Return the [x, y] coordinate for the center point of the cell that contains the specified text.  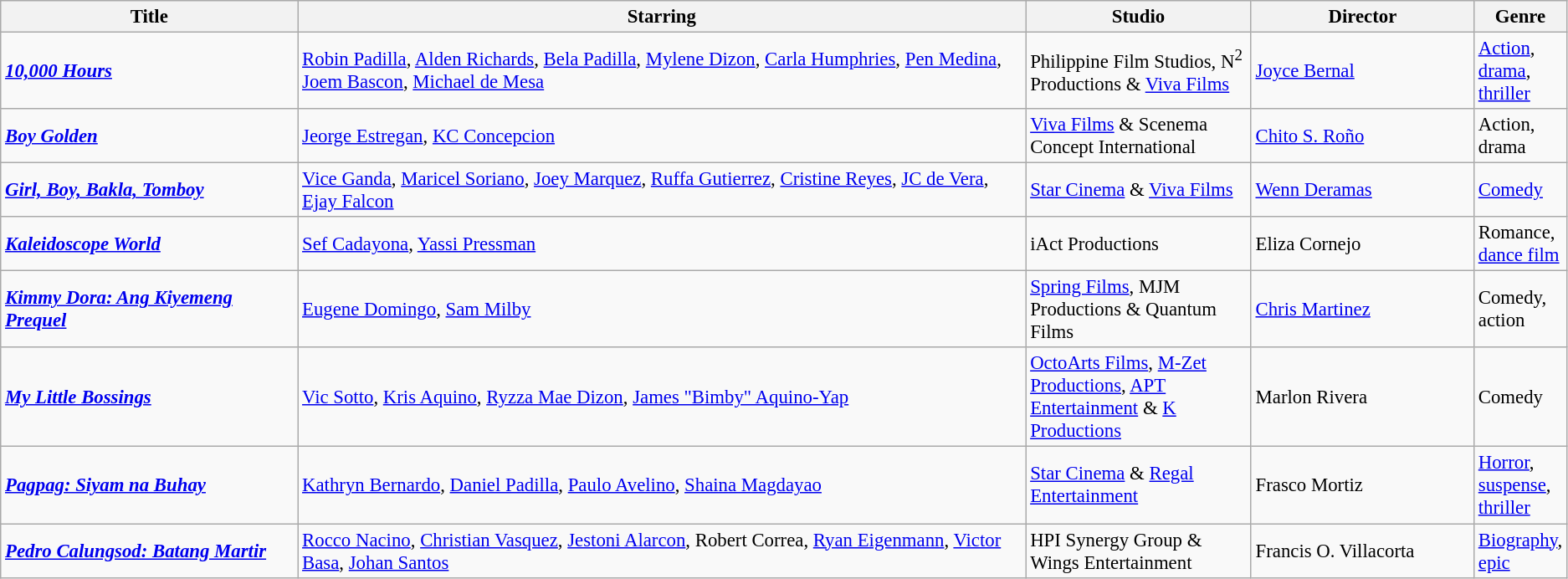
Comedy, action [1519, 310]
Sef Cadayona, Yassi Pressman [662, 244]
HPI Synergy Group & Wings Entertainment [1138, 551]
Francis O. Villacorta [1362, 551]
Kimmy Dora: Ang Kiyemeng Prequel [149, 310]
Joyce Bernal [1362, 71]
Romance, dance film [1519, 244]
Wenn Deramas [1362, 191]
Star Cinema & Regal Entertainment [1138, 485]
Studio [1138, 17]
Jeorge Estregan, KC Concepcion [662, 136]
Boy Golden [149, 136]
Star Cinema & Viva Films [1138, 191]
Horror, suspense, thriller [1519, 485]
Spring Films, MJM Productions & Quantum Films [1138, 310]
Eliza Cornejo [1362, 244]
Pagpag: Siyam na Buhay [149, 485]
Vice Ganda, Maricel Soriano, Joey Marquez, Ruffa Gutierrez, Cristine Reyes, JC de Vera, Ejay Falcon [662, 191]
Pedro Calungsod: Batang Martir [149, 551]
Girl, Boy, Bakla, Tomboy [149, 191]
Vic Sotto, Kris Aquino, Ryzza Mae Dizon, James "Bimby" Aquino-Yap [662, 398]
Action, drama, thriller [1519, 71]
Marlon Rivera [1362, 398]
Genre [1519, 17]
iAct Productions [1138, 244]
Director [1362, 17]
Action, drama [1519, 136]
Philippine Film Studios, N2 Productions & Viva Films [1138, 71]
Title [149, 17]
Kaleidoscope World [149, 244]
Robin Padilla, Alden Richards, Bela Padilla, Mylene Dizon, Carla Humphries, Pen Medina, Joem Bascon, Michael de Mesa [662, 71]
OctoArts Films, M-Zet Productions, APT Entertainment & K Productions [1138, 398]
Frasco Mortiz [1362, 485]
Starring [662, 17]
My Little Bossings [149, 398]
Eugene Domingo, Sam Milby [662, 310]
Rocco Nacino, Christian Vasquez, Jestoni Alarcon, Robert Correa, Ryan Eigenmann, Victor Basa, Johan Santos [662, 551]
Chito S. Roño [1362, 136]
Viva Films & Scenema Concept International [1138, 136]
10,000 Hours [149, 71]
Chris Martinez [1362, 310]
Biography, epic [1519, 551]
Kathryn Bernardo, Daniel Padilla, Paulo Avelino, Shaina Magdayao [662, 485]
